Identify which cell holds the provided text, then report its [x, y] central coordinate. 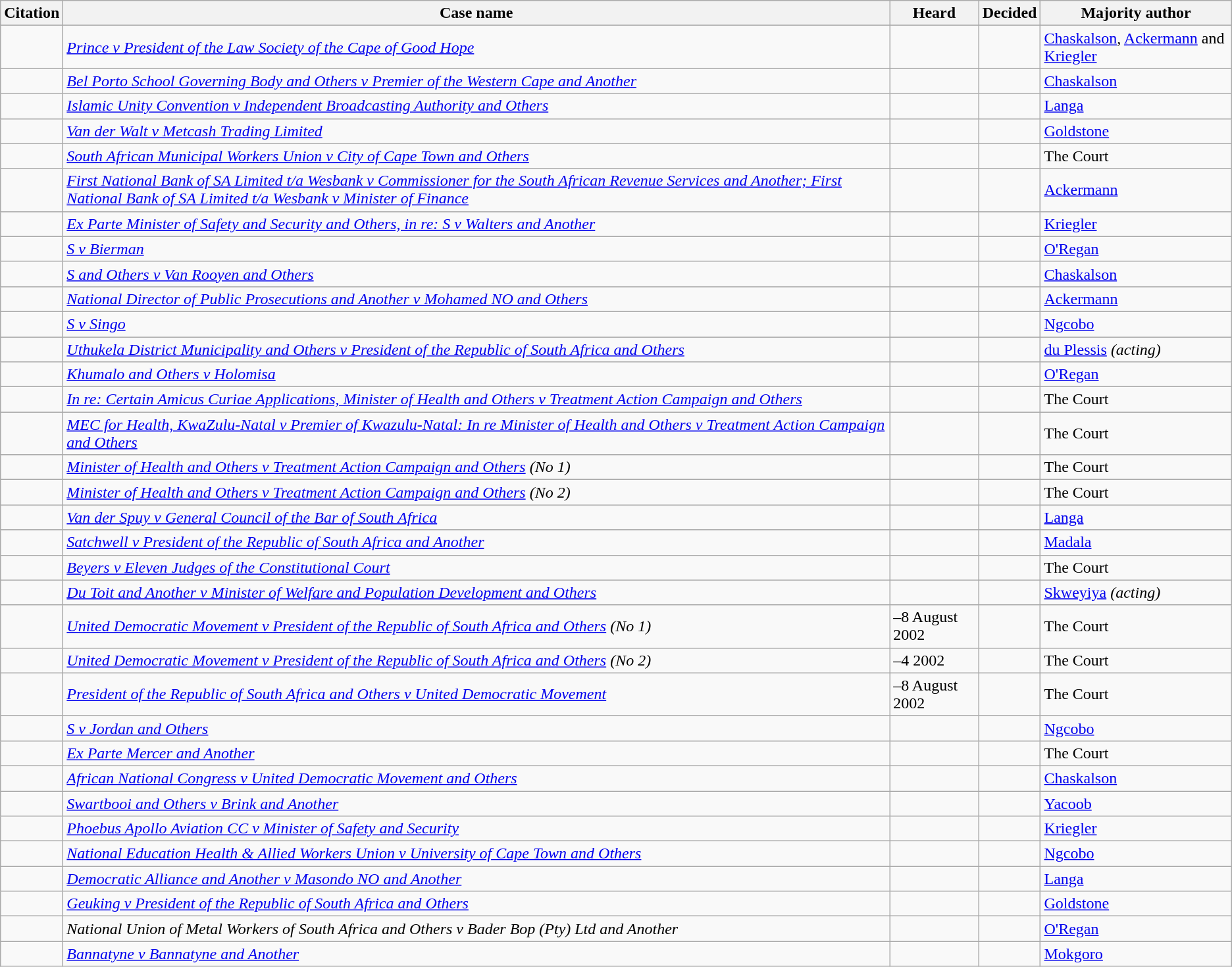
Phoebus Apollo Aviation CC v Minister of Safety and Security [476, 829]
S and Others v Van Rooyen and Others [476, 274]
S v Jordan and Others [476, 728]
Ex Parte Minister of Safety and Security and Others, in re: S v Walters and Another [476, 224]
Majority author [1136, 13]
Citation [32, 13]
Van der Spuy v General Council of the Bar of South Africa [476, 517]
Mokgoro [1136, 954]
Satchwell v President of the Republic of South Africa and Another [476, 542]
Case name [476, 13]
Minister of Health and Others v Treatment Action Campaign and Others (No 2) [476, 492]
Prince v President of the Law Society of the Cape of Good Hope [476, 47]
Minister of Health and Others v Treatment Action Campaign and Others (No 1) [476, 467]
South African Municipal Workers Union v City of Cape Town and Others [476, 156]
United Democratic Movement v President of the Republic of South Africa and Others (No 1) [476, 627]
Bel Porto School Governing Body and Others v Premier of the Western Cape and Another [476, 81]
MEC for Health, KwaZulu-Natal v Premier of Kwazulu-Natal: In re Minister of Health and Others v Treatment Action Campaign and Others [476, 433]
National Director of Public Prosecutions and Another v Mohamed NO and Others [476, 299]
Yacoob [1136, 804]
Beyers v Eleven Judges of the Constitutional Court [476, 567]
Geuking v President of the Republic of South Africa and Others [476, 904]
du Plessis (acting) [1136, 350]
–4 2002 [935, 660]
United Democratic Movement v President of the Republic of South Africa and Others (No 2) [476, 660]
African National Congress v United Democratic Movement and Others [476, 778]
Uthukela District Municipality and Others v President of the Republic of South Africa and Others [476, 350]
S v Singo [476, 324]
Swartbooi and Others v Brink and Another [476, 804]
Bannatyne v Bannatyne and Another [476, 954]
Heard [935, 13]
Ex Parte Mercer and Another [476, 753]
National Union of Metal Workers of South Africa and Others v Bader Bop (Pty) Ltd and Another [476, 929]
Decided [1010, 13]
S v Bierman [476, 249]
In re: Certain Amicus Curiae Applications, Minister of Health and Others v Treatment Action Campaign and Others [476, 400]
Chaskalson, Ackermann and Kriegler [1136, 47]
National Education Health & Allied Workers Union v University of Cape Town and Others [476, 854]
Van der Walt v Metcash Trading Limited [476, 131]
Madala [1136, 542]
Islamic Unity Convention v Independent Broadcasting Authority and Others [476, 106]
Democratic Alliance and Another v Masondo NO and Another [476, 879]
Du Toit and Another v Minister of Welfare and Population Development and Others [476, 592]
President of the Republic of South Africa and Others v United Democratic Movement [476, 694]
Skweyiya (acting) [1136, 592]
Khumalo and Others v Holomisa [476, 375]
